Provide the (X, Y) coordinate of the cell's center where the given text is located.  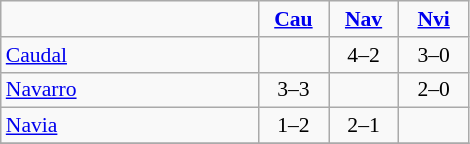
Nvi (434, 19)
2–1 (363, 126)
4–2 (363, 55)
3–3 (293, 90)
Caudal (130, 55)
Navia (130, 126)
1–2 (293, 126)
2–0 (434, 90)
Nav (363, 19)
Navarro (130, 90)
Cau (293, 19)
3–0 (434, 55)
